Capture the cell that displays the provided text and extract its (X, Y) central coordinate. 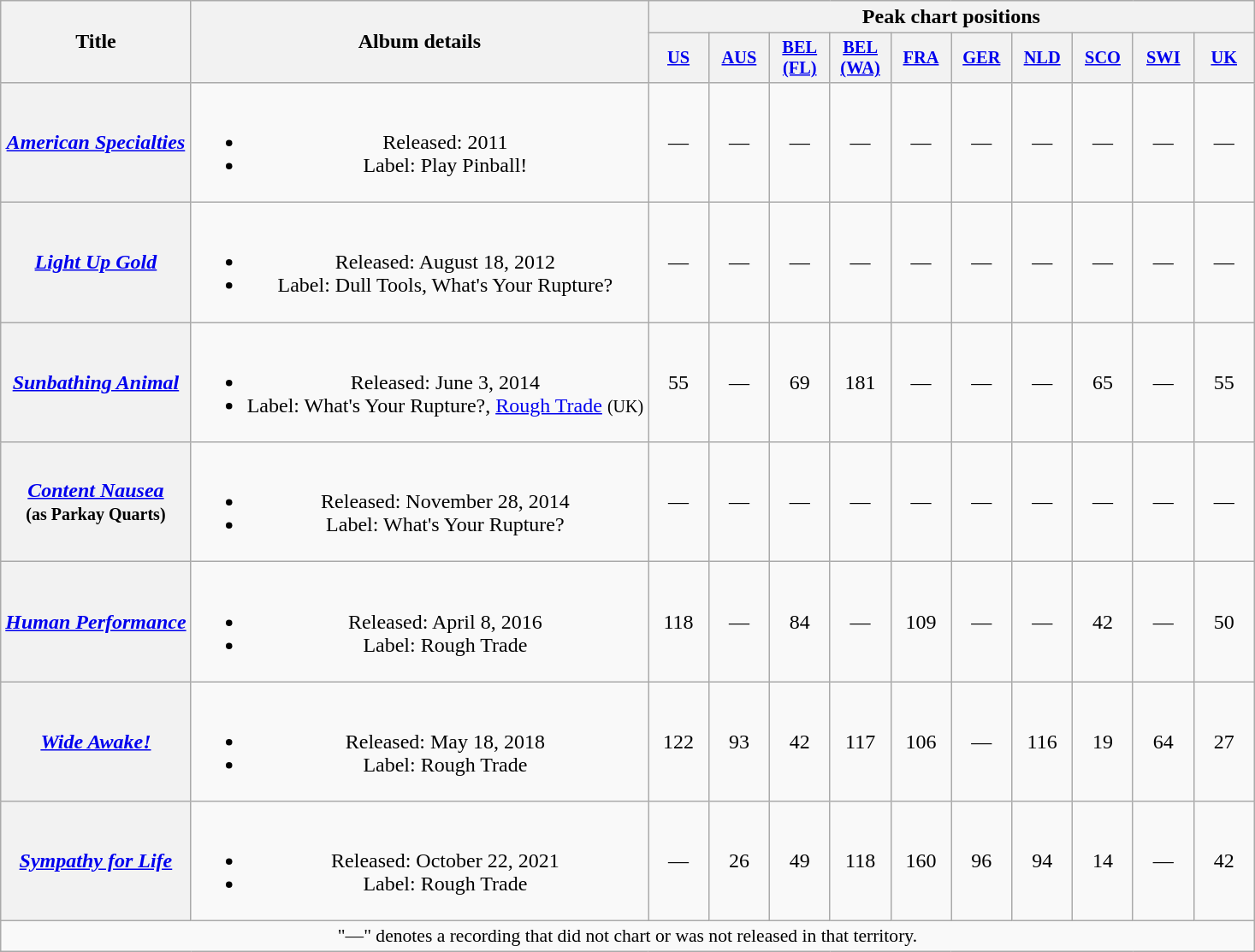
Released: 2011Label: Play Pinball! (419, 142)
NLD (1042, 58)
"—" denotes a recording that did not chart or was not released in that territory. (628, 937)
27 (1223, 742)
26 (739, 861)
GER (982, 58)
106 (921, 742)
BEL(FL) (799, 58)
Human Performance (96, 622)
Released: June 3, 2014Label: What's Your Rupture?, Rough Trade (UK) (419, 382)
FRA (921, 58)
US (679, 58)
69 (799, 382)
96 (982, 861)
Sunbathing Animal (96, 382)
160 (921, 861)
UK (1223, 58)
50 (1223, 622)
49 (799, 861)
65 (1104, 382)
117 (861, 742)
116 (1042, 742)
AUS (739, 58)
181 (861, 382)
Released: August 18, 2012Label: Dull Tools, What's Your Rupture? (419, 263)
SWI (1163, 58)
109 (921, 622)
Light Up Gold (96, 263)
BEL(WA) (861, 58)
Peak chart positions (951, 17)
American Specialties (96, 142)
93 (739, 742)
84 (799, 622)
Released: May 18, 2018Label: Rough Trade (419, 742)
Released: November 28, 2014Label: What's Your Rupture? (419, 502)
122 (679, 742)
64 (1163, 742)
14 (1104, 861)
19 (1104, 742)
Title (96, 42)
Album details (419, 42)
Wide Awake! (96, 742)
SCO (1104, 58)
94 (1042, 861)
Released: April 8, 2016Label: Rough Trade (419, 622)
Content Nausea(as Parkay Quarts) (96, 502)
Released: October 22, 2021Label: Rough Trade (419, 861)
Sympathy for Life (96, 861)
